From the cell containing the given text, extract its center point as [x, y] coordinate. 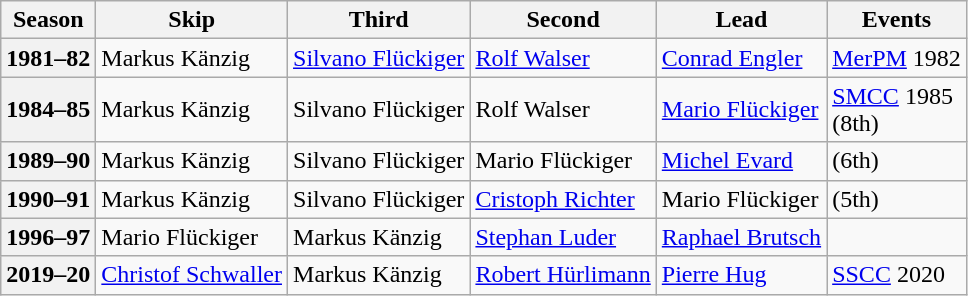
1990–91 [48, 199]
SMCC 1985 (8th) [897, 110]
1981–82 [48, 58]
Pierre Hug [741, 275]
SSCC 2020 [897, 275]
(6th) [897, 161]
Christof Schwaller [192, 275]
Second [563, 20]
Stephan Luder [563, 237]
Conrad Engler [741, 58]
Third [379, 20]
Season [48, 20]
1996–97 [48, 237]
1984–85 [48, 110]
Cristoph Richter [563, 199]
2019–20 [48, 275]
Skip [192, 20]
MerPM 1982 [897, 58]
1989–90 [48, 161]
(5th) [897, 199]
Lead [741, 20]
Raphael Brutsch [741, 237]
Events [897, 20]
Robert Hürlimann [563, 275]
Michel Evard [741, 161]
